Extract the (x, y) coordinate from the center of the cell holding the provided text.  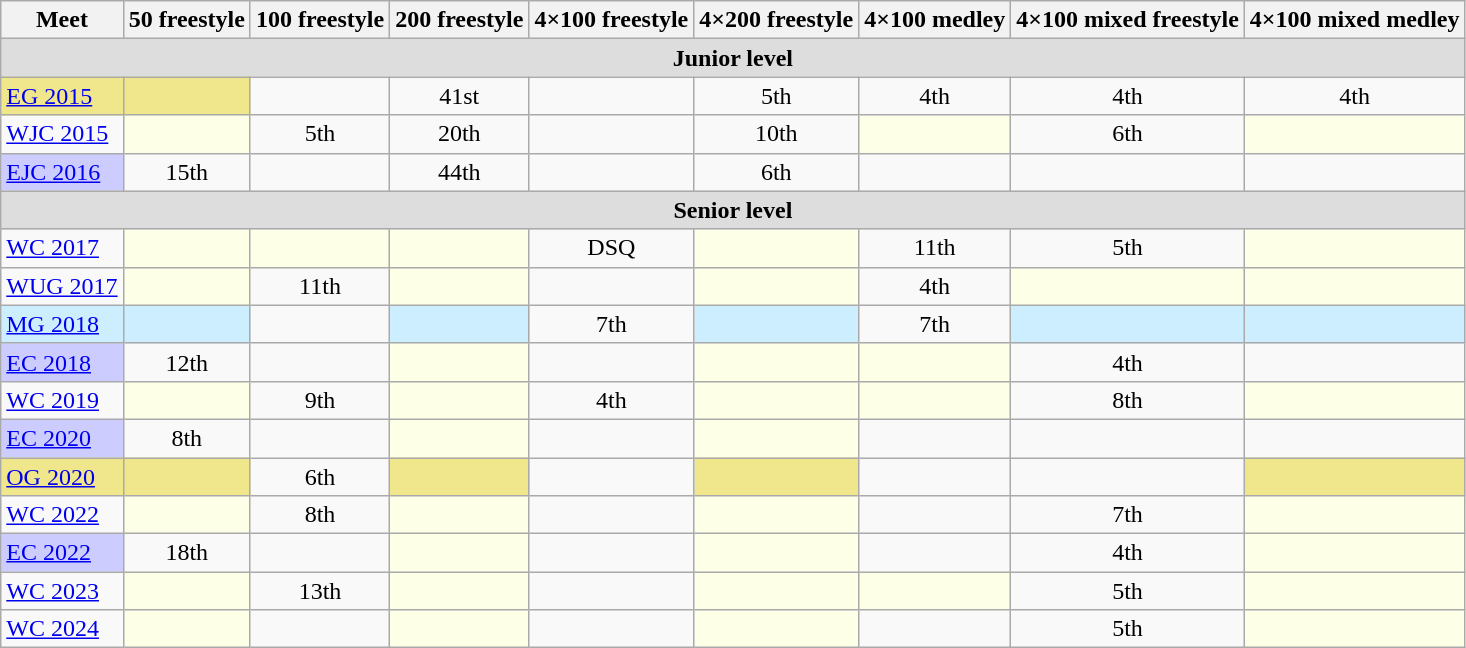
Senior level (733, 210)
200 freestyle (460, 20)
WC 2024 (62, 629)
WC 2022 (62, 515)
WC 2019 (62, 400)
15th (186, 172)
44th (460, 172)
20th (460, 134)
WC 2017 (62, 248)
10th (776, 134)
EC 2022 (62, 553)
4×100 medley (935, 20)
OG 2020 (62, 477)
9th (320, 400)
EC 2020 (62, 438)
Meet (62, 20)
WC 2023 (62, 591)
WJC 2015 (62, 134)
13th (320, 591)
EC 2018 (62, 362)
50 freestyle (186, 20)
DSQ (612, 248)
4×100 mixed freestyle (1128, 20)
Junior level (733, 58)
41st (460, 96)
4×200 freestyle (776, 20)
EJC 2016 (62, 172)
12th (186, 362)
4×100 freestyle (612, 20)
WUG 2017 (62, 286)
18th (186, 553)
4×100 mixed medley (1354, 20)
EG 2015 (62, 96)
MG 2018 (62, 324)
100 freestyle (320, 20)
